Extract the (X, Y) coordinate from the center of the cell holding the provided text.  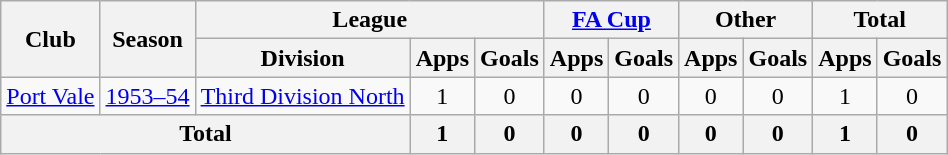
Division (302, 58)
League (370, 20)
Third Division North (302, 96)
Season (148, 39)
Port Vale (50, 96)
Other (746, 20)
FA Cup (611, 20)
Club (50, 39)
1953–54 (148, 96)
